Provide the [X, Y] coordinate of the cell's center where the given text is located.  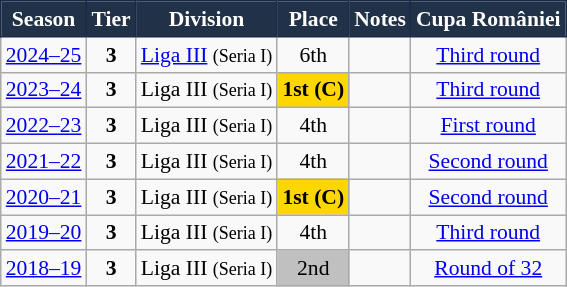
First round [488, 126]
6th [313, 55]
Season [44, 19]
2nd [313, 269]
2022–23 [44, 126]
Tier [110, 19]
Cupa României [488, 19]
2019–20 [44, 233]
Place [313, 19]
2020–21 [44, 197]
2018–19 [44, 269]
Notes [380, 19]
2024–25 [44, 55]
2021–22 [44, 162]
Division [207, 19]
2023–24 [44, 90]
Round of 32 [488, 269]
